Locate the cell with the specified text and output its [x, y] center coordinate. 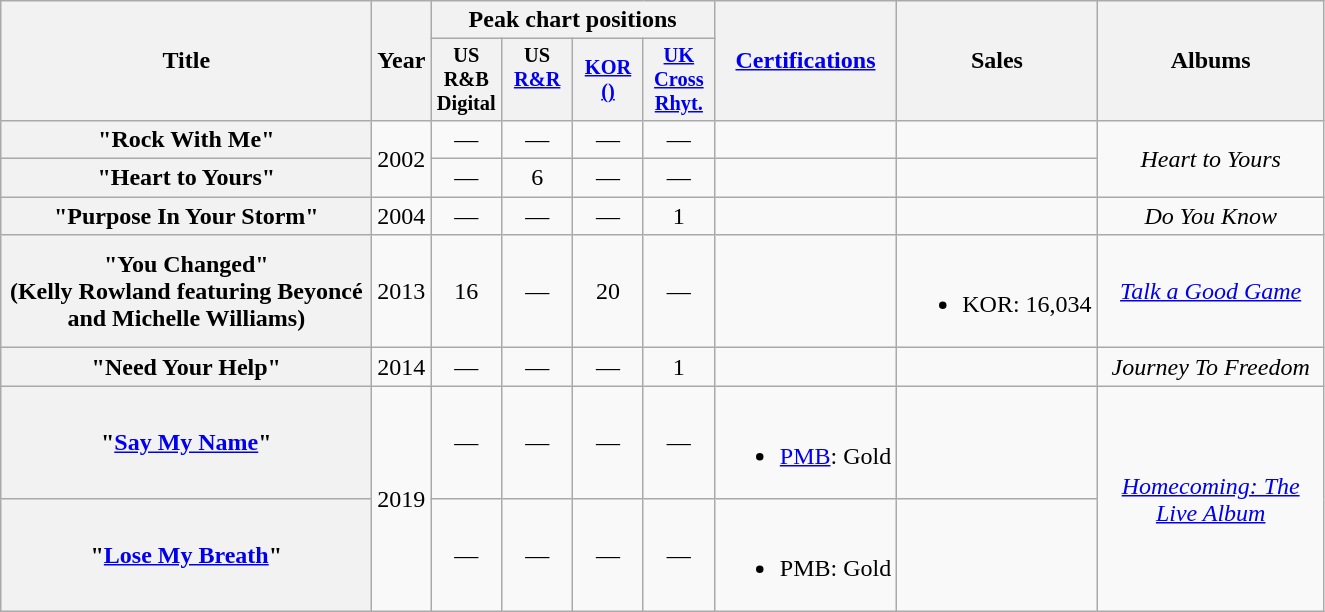
6 [538, 178]
KOR() [608, 80]
Title [186, 61]
Talk a Good Game [1210, 292]
Do You Know [1210, 216]
Homecoming: The Live Album [1210, 499]
KOR: 16,034 [997, 292]
2004 [402, 216]
Certifications [805, 61]
16 [466, 292]
"Say My Name" [186, 442]
Peak chart positions [572, 20]
"Need Your Help" [186, 367]
Albums [1210, 61]
"Rock With Me" [186, 139]
USR&R [538, 80]
2013 [402, 292]
UKCross Rhyt. [678, 80]
Sales [997, 61]
Journey To Freedom [1210, 367]
"Lose My Breath" [186, 556]
2019 [402, 499]
"Purpose In Your Storm" [186, 216]
"Heart to Yours" [186, 178]
2014 [402, 367]
2002 [402, 158]
Heart to Yours [1210, 158]
"You Changed"(Kelly Rowland featuring Beyoncé and Michelle Williams) [186, 292]
20 [608, 292]
USR&B Digital [466, 80]
Year [402, 61]
